Provide the [x, y] coordinate of the cell's center where the given text is located.  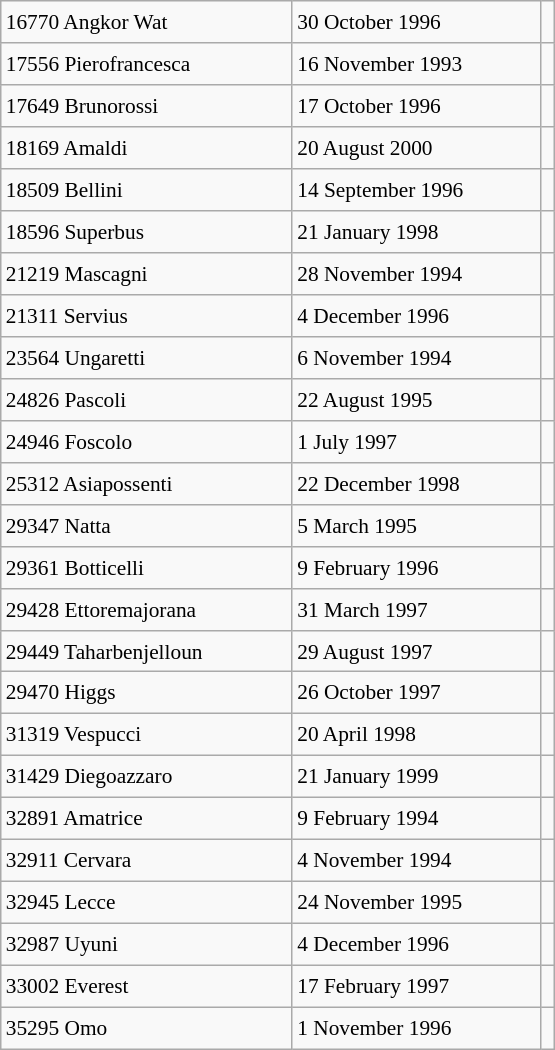
33002 Everest [146, 986]
32945 Lecce [146, 903]
22 December 1998 [416, 483]
31429 Diegoazzaro [146, 777]
21311 Servius [146, 316]
23564 Ungaretti [146, 358]
28 November 1994 [416, 274]
31319 Vespucci [146, 735]
29361 Botticelli [146, 567]
24826 Pascoli [146, 399]
21 January 1998 [416, 232]
22 August 1995 [416, 399]
16770 Angkor Wat [146, 22]
17649 Brunorossi [146, 106]
6 November 1994 [416, 358]
18169 Amaldi [146, 148]
20 August 2000 [416, 148]
24 November 1995 [416, 903]
17556 Pierofrancesca [146, 64]
31 March 1997 [416, 609]
26 October 1997 [416, 693]
16 November 1993 [416, 64]
1 July 1997 [416, 441]
32891 Amatrice [146, 819]
25312 Asiapossenti [146, 483]
21219 Mascagni [146, 274]
17 October 1996 [416, 106]
9 February 1996 [416, 567]
14 September 1996 [416, 190]
35295 Omo [146, 1028]
30 October 1996 [416, 22]
32987 Uyuni [146, 945]
32911 Cervara [146, 861]
5 March 1995 [416, 525]
29449 Taharbenjelloun [146, 651]
29428 Ettoremajorana [146, 609]
29 August 1997 [416, 651]
29470 Higgs [146, 693]
4 November 1994 [416, 861]
20 April 1998 [416, 735]
29347 Natta [146, 525]
1 November 1996 [416, 1028]
21 January 1999 [416, 777]
24946 Foscolo [146, 441]
18509 Bellini [146, 190]
17 February 1997 [416, 986]
18596 Superbus [146, 232]
9 February 1994 [416, 819]
